Scan for the cell matching the given text and deliver its [x, y] coordinate at center. 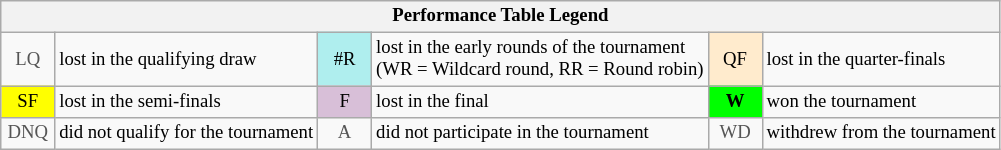
withdrew from the tournament [881, 134]
LQ [28, 60]
lost in the semi-finals [186, 102]
QF [735, 60]
WD [735, 134]
lost in the early rounds of the tournament(WR = Wildcard round, RR = Round robin) [540, 60]
lost in the quarter-finals [881, 60]
lost in the qualifying draw [186, 60]
A [345, 134]
#R [345, 60]
F [345, 102]
won the tournament [881, 102]
Performance Table Legend [500, 16]
lost in the final [540, 102]
W [735, 102]
did not participate in the tournament [540, 134]
did not qualify for the tournament [186, 134]
DNQ [28, 134]
SF [28, 102]
